Output the [X, Y] coordinate of the center of the cell containing the given text.  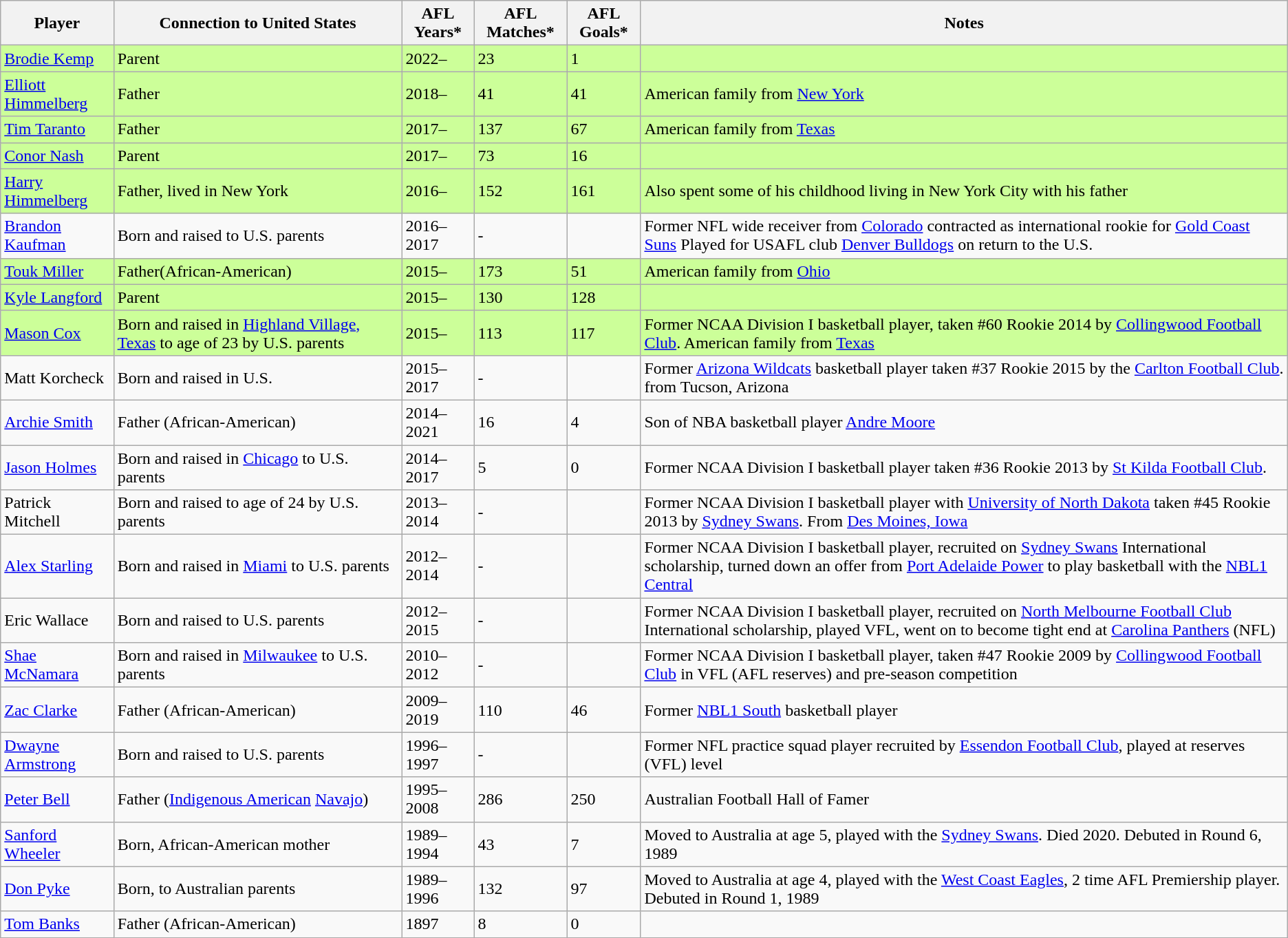
Patrick Mitchell [57, 512]
Former NFL practice squad player recruited by Essendon Football Club, played at reserves (VFL) level [964, 754]
Harry Himmelberg [57, 191]
5 [520, 467]
Father, lived in New York [257, 191]
Kyle Langford [57, 297]
173 [520, 271]
152 [520, 191]
97 [604, 889]
117 [604, 333]
Also spent some of his childhood living in New York City with his father [964, 191]
Brodie Kemp [57, 58]
4 [604, 423]
2010–2012 [438, 665]
Born and raised in U.S. [257, 377]
2022– [438, 58]
Notes [964, 23]
132 [520, 889]
Connection to United States [257, 23]
250 [604, 800]
23 [520, 58]
Moved to Australia at age 5, played with the Sydney Swans. Died 2020. Debuted in Round 6, 1989 [964, 844]
1897 [438, 924]
Born and raised in Milwaukee to U.S. parents [257, 665]
Moved to Australia at age 4, played with the West Coast Eagles, 2 time AFL Premiership player. Debuted in Round 1, 1989 [964, 889]
Dwayne Armstrong [57, 754]
Jason Holmes [57, 467]
American family from Texas [964, 129]
46 [604, 710]
Shae McNamara [57, 665]
American family from Ohio [964, 271]
AFL Matches* [520, 23]
2009–2019 [438, 710]
Tom Banks [57, 924]
Born and raised in Chicago to U.S. parents [257, 467]
51 [604, 271]
Former NBL1 South basketball player [964, 710]
Born, African-American mother [257, 844]
128 [604, 297]
Son of NBA basketball player Andre Moore [964, 423]
Elliott Himmelberg [57, 94]
2018– [438, 94]
73 [520, 156]
Former NCAA Division I basketball player, taken #60 Rookie 2014 by Collingwood Football Club. American family from Texas [964, 333]
Matt Korcheck [57, 377]
American family from New York [964, 94]
Don Pyke [57, 889]
Touk Miller [57, 271]
Brandon Kaufman [57, 235]
161 [604, 191]
1 [604, 58]
2013–2014 [438, 512]
130 [520, 297]
286 [520, 800]
Player [57, 23]
137 [520, 129]
Eric Wallace [57, 621]
Sanford Wheeler [57, 844]
2014–2021 [438, 423]
43 [520, 844]
Australian Football Hall of Famer [964, 800]
2015–2017 [438, 377]
Mason Cox [57, 333]
Peter Bell [57, 800]
Father (Indigenous American Navajo) [257, 800]
Conor Nash [57, 156]
113 [520, 333]
Alex Starling [57, 566]
Tim Taranto [57, 129]
1996–1997 [438, 754]
2012–2014 [438, 566]
Former NCAA Division I basketball player taken #36 Rookie 2013 by St Kilda Football Club. [964, 467]
1995–2008 [438, 800]
Former NCAA Division I basketball player, taken #47 Rookie 2009 by Collingwood Football Club in VFL (AFL reserves) and pre-season competition [964, 665]
Archie Smith [57, 423]
67 [604, 129]
Born and raised in Highland Village, Texas to age of 23 by U.S. parents [257, 333]
Former NCAA Division I basketball player with University of North Dakota taken #45 Rookie 2013 by Sydney Swans. From Des Moines, Iowa [964, 512]
Zac Clarke [57, 710]
7 [604, 844]
Born and raised to age of 24 by U.S. parents [257, 512]
2014–2017 [438, 467]
Born, to Australian parents [257, 889]
110 [520, 710]
1989–1994 [438, 844]
8 [520, 924]
2016– [438, 191]
2012–2015 [438, 621]
AFL Years* [438, 23]
Father(African-American) [257, 271]
AFL Goals* [604, 23]
2016–2017 [438, 235]
Former Arizona Wildcats basketball player taken #37 Rookie 2015 by the Carlton Football Club. from Tucson, Arizona [964, 377]
Born and raised in Miami to U.S. parents [257, 566]
1989–1996 [438, 889]
